Locate the cell with the specified text and output its [x, y] center coordinate. 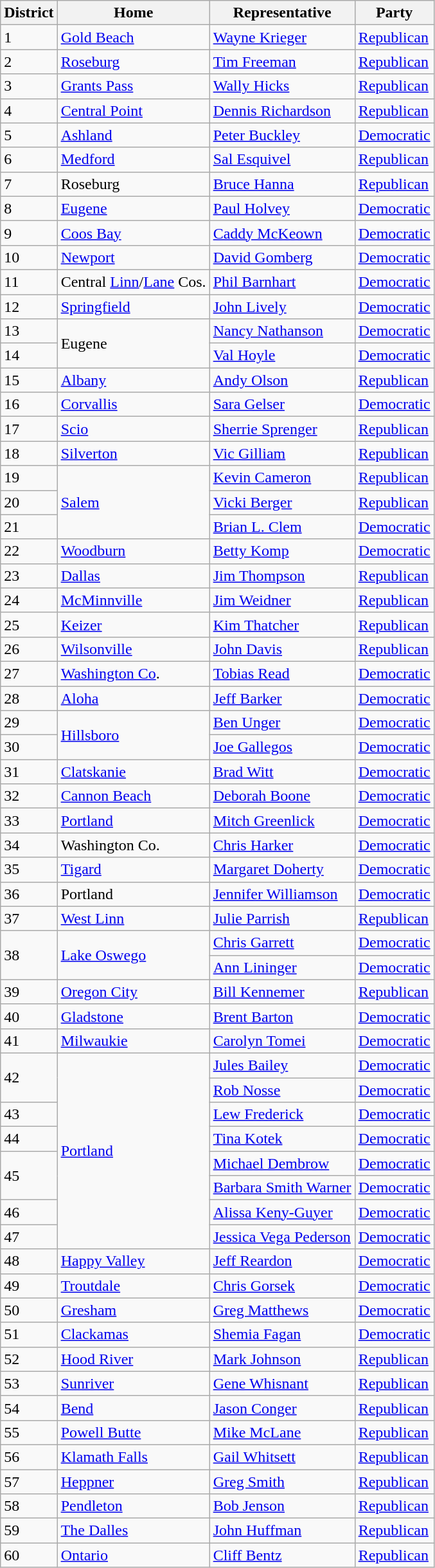
Gene Whisnant [282, 1383]
Carolyn Tomei [282, 1041]
Troutdale [134, 1286]
Hood River [134, 1359]
Central Point [134, 111]
Gold Beach [134, 37]
Margaret Doherty [282, 870]
John Davis [282, 649]
Dallas [134, 576]
1 [29, 37]
13 [29, 331]
Sunriver [134, 1383]
21 [29, 527]
Dennis Richardson [282, 111]
44 [29, 1139]
Newport [134, 257]
37 [29, 918]
Paul Holvey [282, 208]
40 [29, 1016]
Jeff Barker [282, 698]
Phil Barnhart [282, 282]
The Dalles [134, 1531]
10 [29, 257]
34 [29, 845]
Sal Esquivel [282, 160]
Central Linn/Lane Cos. [134, 282]
Gresham [134, 1310]
45 [29, 1176]
Jessica Vega Pederson [282, 1237]
27 [29, 673]
Tina Kotek [282, 1139]
Brian L. Clem [282, 527]
Kevin Cameron [282, 478]
Greg Smith [282, 1481]
Keizer [134, 624]
Springfield [134, 307]
Bill Kennemer [282, 992]
3 [29, 86]
19 [29, 478]
Mitch Greenlick [282, 821]
Scio [134, 429]
16 [29, 405]
14 [29, 356]
43 [29, 1115]
46 [29, 1212]
17 [29, 429]
Lew Frederick [282, 1115]
Hillsboro [134, 735]
22 [29, 551]
32 [29, 796]
Corvallis [134, 405]
Silverton [134, 453]
Tim Freeman [282, 62]
36 [29, 894]
Chris Gorsek [282, 1286]
Jim Thompson [282, 576]
54 [29, 1408]
Cliff Bentz [282, 1555]
Representative [282, 13]
Rob Nosse [282, 1090]
Sara Gelser [282, 405]
Brad Witt [282, 772]
Joe Gallegos [282, 747]
McMinnville [134, 600]
Milwaukie [134, 1041]
Andy Olson [282, 380]
56 [29, 1457]
Party [395, 13]
Tigard [134, 870]
Vic Gilliam [282, 453]
Betty Komp [282, 551]
28 [29, 698]
Alissa Keny-Guyer [282, 1212]
31 [29, 772]
Jim Weidner [282, 600]
Aloha [134, 698]
58 [29, 1506]
Chris Harker [282, 845]
Jason Conger [282, 1408]
Bruce Hanna [282, 184]
55 [29, 1432]
Peter Buckley [282, 135]
41 [29, 1041]
Vicki Berger [282, 502]
Mark Johnson [282, 1359]
Greg Matthews [282, 1310]
4 [29, 111]
42 [29, 1077]
23 [29, 576]
Michael Dembrow [282, 1163]
Grants Pass [134, 86]
33 [29, 821]
Happy Valley [134, 1261]
Kim Thatcher [282, 624]
38 [29, 955]
50 [29, 1310]
Ashland [134, 135]
39 [29, 992]
Jennifer Williamson [282, 894]
Tobias Read [282, 673]
Sherrie Sprenger [282, 429]
18 [29, 453]
Coos Bay [134, 233]
2 [29, 62]
Jeff Reardon [282, 1261]
6 [29, 160]
Woodburn [134, 551]
West Linn [134, 918]
59 [29, 1531]
Heppner [134, 1481]
5 [29, 135]
Gail Whitsett [282, 1457]
Albany [134, 380]
Barbara Smith Warner [282, 1188]
Val Hoyle [282, 356]
52 [29, 1359]
Powell Butte [134, 1432]
Jules Bailey [282, 1065]
John Huffman [282, 1531]
9 [29, 233]
Salem [134, 502]
David Gomberg [282, 257]
8 [29, 208]
Caddy McKeown [282, 233]
Clackamas [134, 1335]
District [29, 13]
20 [29, 502]
Bob Jenson [282, 1506]
30 [29, 747]
Shemia Fagan [282, 1335]
47 [29, 1237]
Ontario [134, 1555]
Clatskanie [134, 772]
49 [29, 1286]
Home [134, 13]
Ann Lininger [282, 967]
Lake Oswego [134, 955]
Wally Hicks [282, 86]
Deborah Boone [282, 796]
Gladstone [134, 1016]
Mike McLane [282, 1432]
26 [29, 649]
48 [29, 1261]
Medford [134, 160]
Ben Unger [282, 723]
Bend [134, 1408]
Brent Barton [282, 1016]
Chris Garrett [282, 943]
Wilsonville [134, 649]
Pendleton [134, 1506]
Klamath Falls [134, 1457]
29 [29, 723]
24 [29, 600]
57 [29, 1481]
Cannon Beach [134, 796]
Wayne Krieger [282, 37]
7 [29, 184]
15 [29, 380]
Julie Parrish [282, 918]
35 [29, 870]
11 [29, 282]
Nancy Nathanson [282, 331]
12 [29, 307]
John Lively [282, 307]
60 [29, 1555]
Oregon City [134, 992]
51 [29, 1335]
53 [29, 1383]
25 [29, 624]
